Scan for the cell matching the given text and deliver its (x, y) coordinate at center. 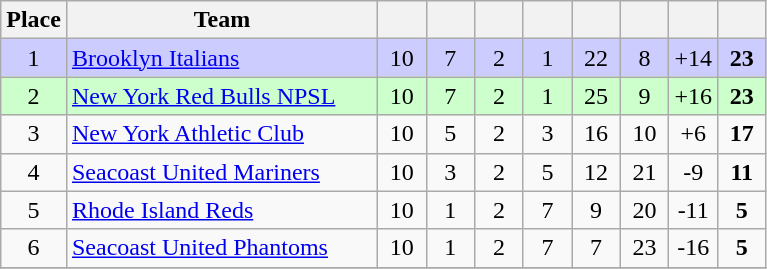
Brooklyn Italians (222, 58)
12 (596, 172)
17 (742, 134)
20 (644, 210)
16 (596, 134)
New York Red Bulls NPSL (222, 96)
11 (742, 172)
New York Athletic Club (222, 134)
4 (34, 172)
+14 (694, 58)
21 (644, 172)
-9 (694, 172)
Team (222, 20)
+6 (694, 134)
Rhode Island Reds (222, 210)
-11 (694, 210)
-16 (694, 248)
Place (34, 20)
6 (34, 248)
8 (644, 58)
25 (596, 96)
Seacoast United Phantoms (222, 248)
+16 (694, 96)
Seacoast United Mariners (222, 172)
22 (596, 58)
